Scan for the cell matching the given text and deliver its [x, y] coordinate at center. 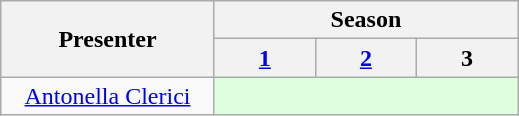
Presenter [108, 39]
Season [366, 20]
Antonella Clerici [108, 96]
1 [264, 58]
3 [466, 58]
2 [366, 58]
